Search for the cell housing the specified text and yield its (X, Y) center coordinate. 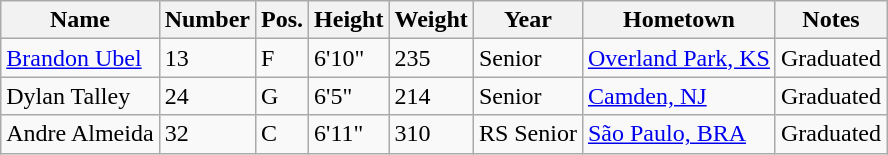
Number (207, 20)
G (282, 96)
6'5" (349, 96)
São Paulo, BRA (678, 134)
C (282, 134)
214 (431, 96)
310 (431, 134)
RS Senior (528, 134)
32 (207, 134)
F (282, 58)
6'10" (349, 58)
Name (80, 20)
Pos. (282, 20)
Hometown (678, 20)
Andre Almeida (80, 134)
Brandon Ubel (80, 58)
Overland Park, KS (678, 58)
Height (349, 20)
Dylan Talley (80, 96)
Weight (431, 20)
Notes (830, 20)
Camden, NJ (678, 96)
24 (207, 96)
Year (528, 20)
6'11" (349, 134)
13 (207, 58)
235 (431, 58)
